Identify which cell holds the provided text, then report its [x, y] central coordinate. 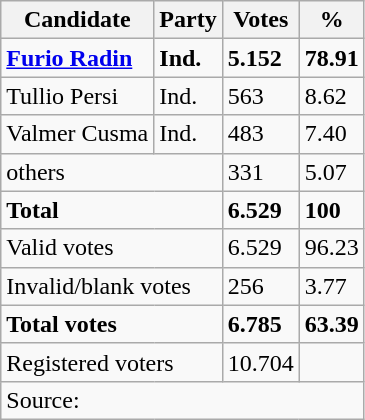
100 [332, 210]
others [112, 172]
96.23 [332, 248]
Party [188, 20]
483 [260, 134]
10.704 [260, 362]
Invalid/blank votes [112, 286]
78.91 [332, 58]
Source: [183, 400]
6.785 [260, 324]
63.39 [332, 324]
Valid votes [112, 248]
% [332, 20]
Total [112, 210]
Registered voters [112, 362]
5.152 [260, 58]
Tullio Persi [78, 96]
563 [260, 96]
Candidate [78, 20]
Furio Radin [78, 58]
8.62 [332, 96]
256 [260, 286]
7.40 [332, 134]
Valmer Cusma [78, 134]
Votes [260, 20]
331 [260, 172]
Total votes [112, 324]
3.77 [332, 286]
5.07 [332, 172]
